Determine the (x, y) coordinate at the center of the cell enclosing the given text.  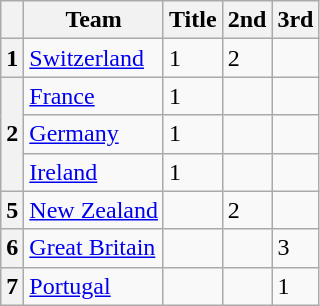
3rd (296, 20)
7 (12, 286)
6 (12, 248)
Ireland (94, 172)
New Zealand (94, 210)
2nd (247, 20)
Team (94, 20)
Switzerland (94, 58)
5 (12, 210)
Title (192, 20)
France (94, 96)
3 (296, 248)
Germany (94, 134)
Portugal (94, 286)
Great Britain (94, 248)
